Provide the [x, y] coordinate of the cell's center where the given text is located.  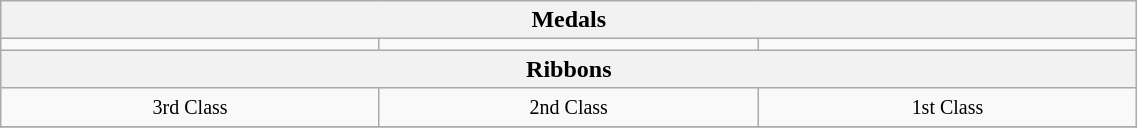
Ribbons [569, 69]
2nd Class [568, 107]
Medals [569, 20]
3rd Class [190, 107]
1st Class [948, 107]
